Pinpoint the cell where the given text exists, returning its [x, y] midpoint coordinate. 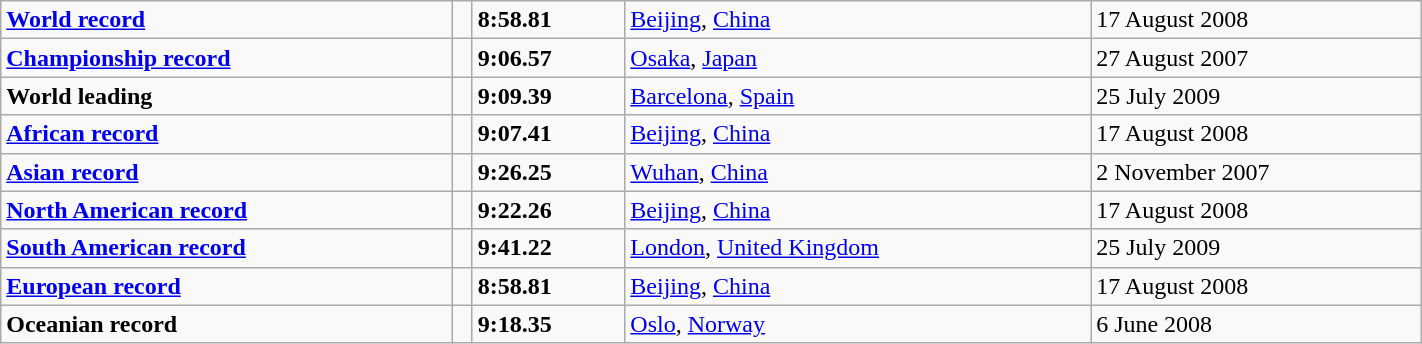
North American record [227, 210]
9:22.26 [548, 210]
Championship record [227, 58]
South American record [227, 248]
Asian record [227, 172]
Barcelona, Spain [858, 96]
Oceanian record [227, 324]
Oslo, Norway [858, 324]
European record [227, 286]
6 June 2008 [1256, 324]
9:41.22 [548, 248]
World record [227, 20]
9:07.41 [548, 134]
9:18.35 [548, 324]
9:26.25 [548, 172]
London, United Kingdom [858, 248]
Osaka, Japan [858, 58]
9:06.57 [548, 58]
Wuhan, China [858, 172]
World leading [227, 96]
9:09.39 [548, 96]
African record [227, 134]
2 November 2007 [1256, 172]
27 August 2007 [1256, 58]
